From the cell containing the given text, extract its center point as (x, y) coordinate. 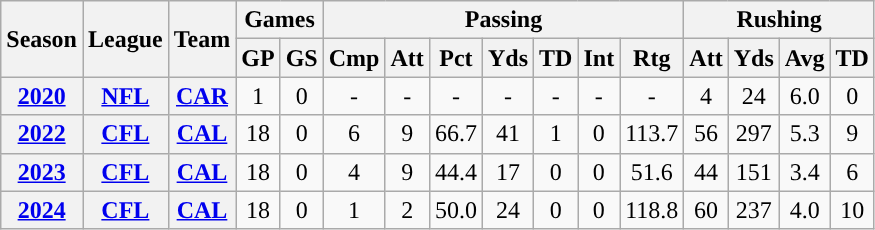
Games (280, 20)
56 (706, 134)
5.3 (804, 134)
51.6 (652, 172)
237 (754, 210)
Passing (504, 20)
Rtg (652, 58)
44 (706, 172)
GS (302, 58)
60 (706, 210)
113.7 (652, 134)
Pct (456, 58)
CAR (202, 96)
10 (852, 210)
2024 (42, 210)
Season (42, 39)
Rushing (780, 20)
118.8 (652, 210)
GP (258, 58)
4.0 (804, 210)
Team (202, 39)
17 (508, 172)
297 (754, 134)
2 (407, 210)
2020 (42, 96)
41 (508, 134)
50.0 (456, 210)
2022 (42, 134)
League (125, 39)
Avg (804, 58)
151 (754, 172)
Int (599, 58)
Cmp (354, 58)
3.4 (804, 172)
44.4 (456, 172)
NFL (125, 96)
6.0 (804, 96)
66.7 (456, 134)
2023 (42, 172)
